Scan for the cell matching the given text and deliver its [x, y] coordinate at center. 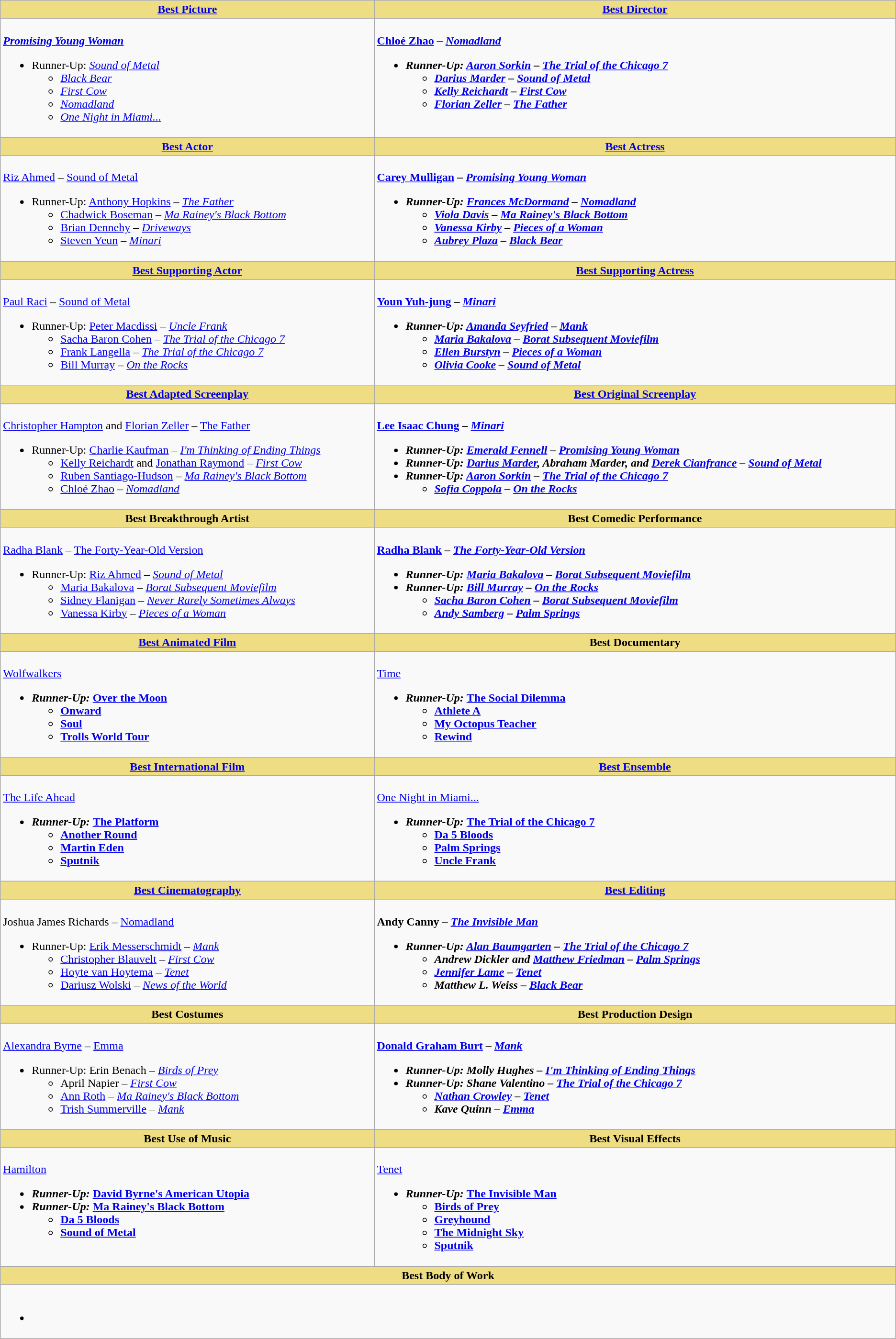
Best Original Screenplay [635, 394]
Best Ensemble [635, 766]
Best Actor [188, 146]
Best Breakthrough Artist [188, 518]
Best Visual Effects [635, 1138]
One Night in Miami...Runner-Up: The Trial of the Chicago 7Da 5 BloodsPalm SpringsUncle Frank [635, 829]
Best Adapted Screenplay [188, 394]
Best Supporting Actress [635, 270]
Best Costumes [188, 1015]
The Life AheadRunner-Up: The PlatformAnother RoundMartin EdenSputnik [188, 829]
TimeRunner-Up: The Social DilemmaAthlete AMy Octopus TeacherRewind [635, 704]
Best Comedic Performance [635, 518]
Promising Young WomanRunner-Up: Sound of MetalBlack BearFirst CowNomadlandOne Night in Miami... [188, 78]
Best Animated Film [188, 642]
Best Picture [188, 10]
Best Editing [635, 891]
Best Production Design [635, 1015]
Best Director [635, 10]
HamiltonRunner-Up: David Byrne's American UtopiaRunner-Up: Ma Rainey's Black BottomDa 5 BloodsSound of Metal [188, 1207]
Best Use of Music [188, 1138]
TenetRunner-Up: The Invisible ManBirds of PreyGreyhoundThe Midnight SkySputnik [635, 1207]
Best Supporting Actor [188, 270]
WolfwalkersRunner-Up: Over the MoonOnwardSoulTrolls World Tour [188, 704]
Best Cinematography [188, 891]
Best Actress [635, 146]
Best Body of Work [448, 1275]
Alexandra Byrne – EmmaRunner-Up: Erin Benach – Birds of PreyApril Napier – First CowAnn Roth – Ma Rainey's Black BottomTrish Summerville – Mank [188, 1077]
Best Documentary [635, 642]
Best International Film [188, 766]
